Output the [X, Y] coordinate of the center of the cell containing the given text.  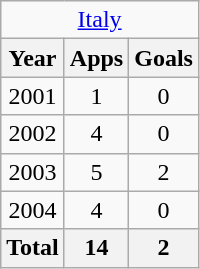
14 [96, 248]
1 [96, 96]
Total [33, 248]
2002 [33, 134]
2004 [33, 210]
2001 [33, 96]
5 [96, 172]
Italy [100, 20]
Year [33, 58]
Goals [164, 58]
Apps [96, 58]
2003 [33, 172]
